Locate the cell with the specified text and output its [x, y] center coordinate. 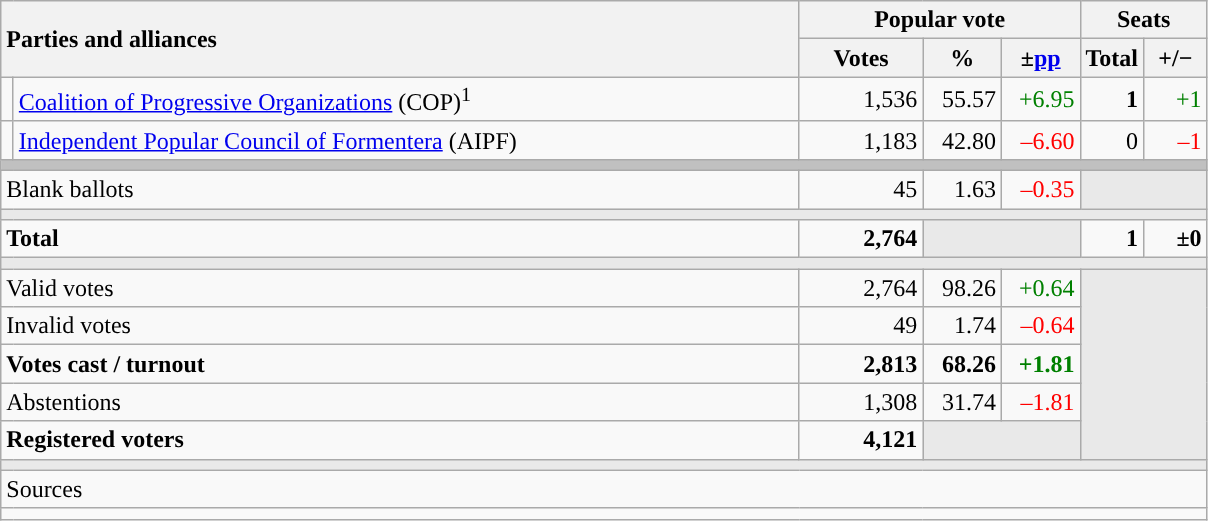
55.57 [962, 100]
+0.64 [1040, 288]
Seats [1144, 20]
Coalition of Progressive Organizations (COP)1 [406, 100]
1,183 [861, 140]
±pp [1040, 58]
1,308 [861, 402]
31.74 [962, 402]
Blank ballots [400, 190]
Independent Popular Council of Formentera (AIPF) [406, 140]
–1 [1176, 140]
98.26 [962, 288]
Votes [861, 58]
45 [861, 190]
4,121 [861, 440]
+/− [1176, 58]
–1.81 [1040, 402]
Invalid votes [400, 326]
Votes cast / turnout [400, 364]
49 [861, 326]
+1 [1176, 100]
–0.64 [1040, 326]
1.74 [962, 326]
Parties and alliances [400, 39]
2,813 [861, 364]
42.80 [962, 140]
+1.81 [1040, 364]
68.26 [962, 364]
Popular vote [940, 20]
Valid votes [400, 288]
+6.95 [1040, 100]
±0 [1176, 239]
Abstentions [400, 402]
% [962, 58]
Sources [604, 489]
Registered voters [400, 440]
–6.60 [1040, 140]
1.63 [962, 190]
1,536 [861, 100]
–0.35 [1040, 190]
0 [1112, 140]
